Output the (x, y) coordinate of the center of the cell containing the given text.  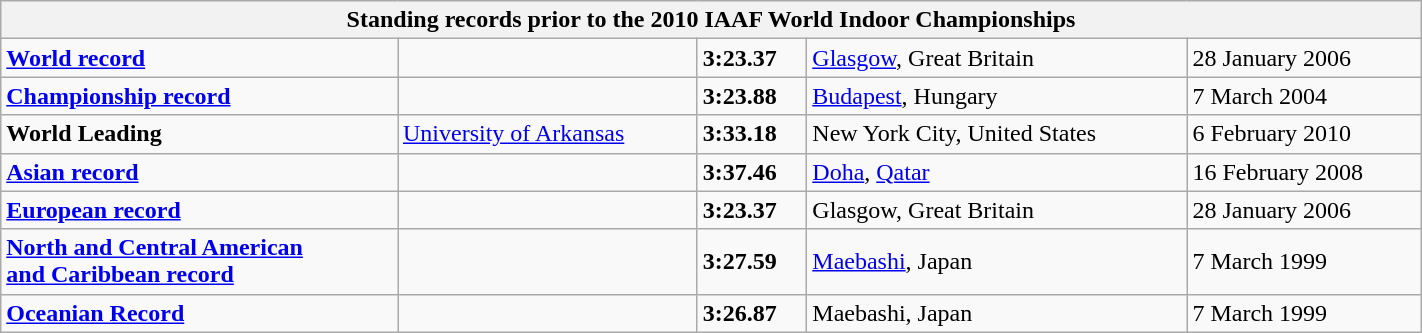
University of Arkansas (548, 134)
World record (200, 58)
3:37.46 (752, 172)
16 February 2008 (1304, 172)
World Leading (200, 134)
3:27.59 (752, 262)
European record (200, 210)
Doha, Qatar (997, 172)
Championship record (200, 96)
Asian record (200, 172)
6 February 2010 (1304, 134)
Budapest, Hungary (997, 96)
North and Central American and Caribbean record (200, 262)
New York City, United States (997, 134)
3:26.87 (752, 313)
3:33.18 (752, 134)
Standing records prior to the 2010 IAAF World Indoor Championships (711, 20)
Oceanian Record (200, 313)
7 March 2004 (1304, 96)
3:23.88 (752, 96)
